Extract the [X, Y] coordinate from the center of the cell holding the provided text.  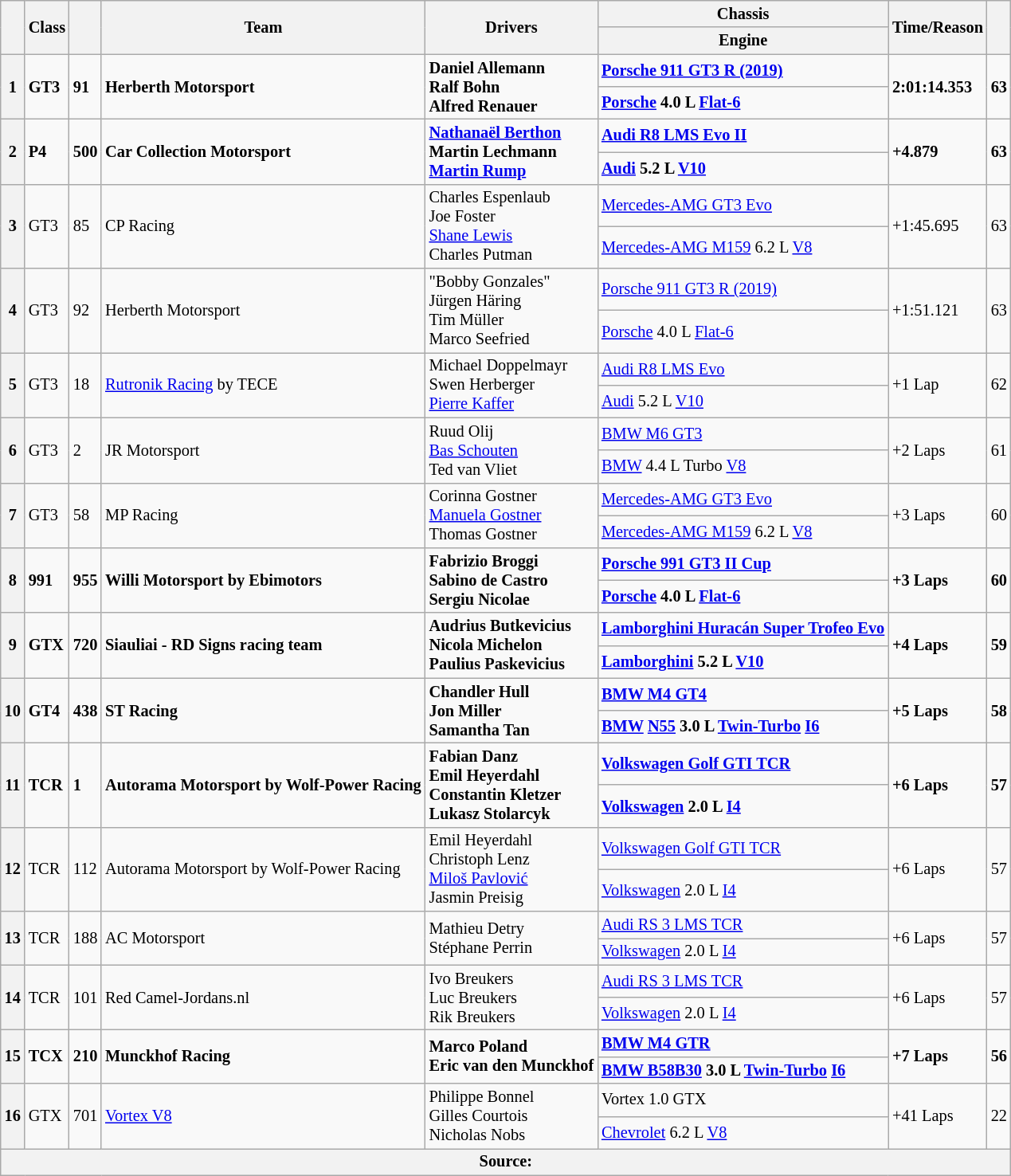
2:01:14.353 [938, 87]
BMW M4 GT4 [743, 695]
Car Collection Motorsport [263, 151]
14 [13, 998]
720 [85, 645]
Chevrolet 6.2 L V8 [743, 1133]
438 [85, 711]
18 [85, 385]
Philippe Bonnel Gilles Courtois Nicholas Nobs [511, 1116]
Source: [506, 1162]
GT4 [47, 711]
Ivo Breukers Luc Breukers Rik Breukers [511, 998]
"Bobby Gonzales" Jürgen Häring Tim Müller Marco Seefried [511, 311]
Time/Reason [938, 27]
Lamborghini Huracán Super Trofeo Evo [743, 629]
991 [47, 580]
BMW N55 3.0 L Twin-Turbo I6 [743, 727]
56 [999, 1056]
P4 [47, 151]
4 [13, 311]
Chassis [743, 14]
Nathanaël Berthon Martin Lechmann Martin Rump [511, 151]
Willi Motorsport by Ebimotors [263, 580]
500 [85, 151]
Fabian Danz Emil Heyerdahl Constantin Kletzer Lukasz Stolarcyk [511, 785]
+5 Laps [938, 711]
+4 Laps [938, 645]
TCX [47, 1056]
61 [999, 450]
BMW B58B30 3.0 L Twin-Turbo I6 [743, 1070]
Charles Espenlaub Joe Foster Shane Lewis Charles Putman [511, 226]
Audrius Butkevicius Nicola Michelon Paulius Paskevicius [511, 645]
188 [85, 939]
Ruud Olij Bas Schouten Ted van Vliet [511, 450]
Fabrizio Broggi Sabino de Castro Sergiu Nicolae [511, 580]
Lamborghini 5.2 L V10 [743, 661]
BMW 4.4 L Turbo V8 [743, 467]
Corinna Gostner Manuela Gostner Thomas Gostner [511, 515]
CP Racing [263, 226]
955 [85, 580]
112 [85, 869]
Munckhof Racing [263, 1056]
Porsche 991 GT3 II Cup [743, 564]
Rutronik Racing by TECE [263, 385]
+1 Lap [938, 385]
Team [263, 27]
MP Racing [263, 515]
9 [13, 645]
Engine [743, 41]
ST Racing [263, 711]
+7 Laps [938, 1056]
8 [13, 580]
91 [85, 87]
701 [85, 1116]
JR Motorsport [263, 450]
7 [13, 515]
+41 Laps [938, 1116]
Red Camel-Jordans.nl [263, 998]
Class [47, 27]
BMW M6 GT3 [743, 433]
Michael Doppelmayr Swen Herberger Pierre Kaffer [511, 385]
16 [13, 1116]
92 [85, 311]
BMW M4 GTR [743, 1043]
210 [85, 1056]
Drivers [511, 27]
Emil Heyerdahl Christoph Lenz Miloš Pavlović Jasmin Preisig [511, 869]
12 [13, 869]
Audi R8 LMS Evo [743, 368]
15 [13, 1056]
Chandler Hull Jon Miller Samantha Tan [511, 711]
Daniel Allemann Ralf Bohn Alfred Renauer [511, 87]
11 [13, 785]
Marco Poland Eric van den Munckhof [511, 1056]
Mathieu Detry Stéphane Perrin [511, 939]
Vortex 1.0 GTX [743, 1100]
+1:45.695 [938, 226]
3 [13, 226]
59 [999, 645]
85 [85, 226]
+1:51.121 [938, 311]
5 [13, 385]
22 [999, 1116]
Audi R8 LMS Evo II [743, 135]
+2 Laps [938, 450]
Siauliai - RD Signs racing team [263, 645]
AC Motorsport [263, 939]
10 [13, 711]
+4.879 [938, 151]
Vortex V8 [263, 1116]
13 [13, 939]
62 [999, 385]
101 [85, 998]
6 [13, 450]
